From the cell containing the given text, extract its center point as [x, y] coordinate. 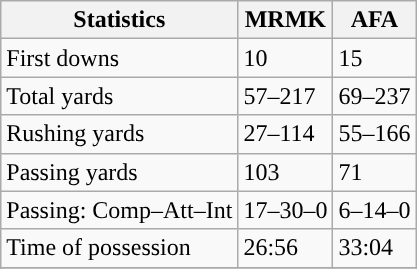
Passing yards [120, 172]
10 [286, 58]
MRMK [286, 20]
27–114 [286, 134]
Rushing yards [120, 134]
71 [374, 172]
15 [374, 58]
26:56 [286, 248]
17–30–0 [286, 210]
Total yards [120, 96]
33:04 [374, 248]
69–237 [374, 96]
First downs [120, 58]
Time of possession [120, 248]
57–217 [286, 96]
AFA [374, 20]
55–166 [374, 134]
6–14–0 [374, 210]
103 [286, 172]
Statistics [120, 20]
Passing: Comp–Att–Int [120, 210]
